Provide the [x, y] coordinate of the cell's center where the given text is located.  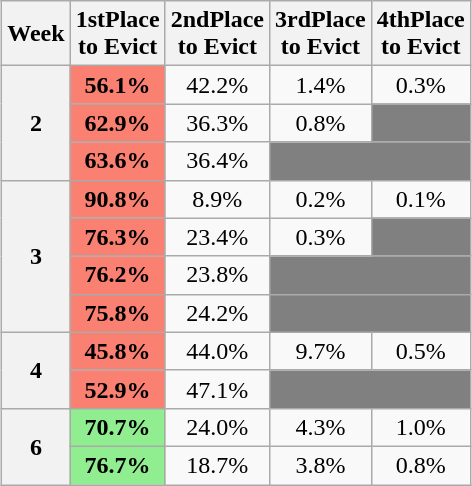
45.8% [118, 351]
75.8% [118, 313]
23.8% [217, 275]
36.4% [217, 161]
1.0% [420, 427]
1stPlaceto Evict [118, 34]
2ndPlaceto Evict [217, 34]
18.7% [217, 465]
Week [36, 34]
90.8% [118, 199]
2 [36, 123]
4.3% [321, 427]
42.2% [217, 85]
62.9% [118, 123]
9.7% [321, 351]
56.1% [118, 85]
8.9% [217, 199]
47.1% [217, 389]
3.8% [321, 465]
70.7% [118, 427]
23.4% [217, 237]
76.2% [118, 275]
4 [36, 370]
3rdPlaceto Evict [321, 34]
0.5% [420, 351]
76.3% [118, 237]
24.2% [217, 313]
36.3% [217, 123]
24.0% [217, 427]
4thPlaceto Evict [420, 34]
76.7% [118, 465]
52.9% [118, 389]
6 [36, 446]
63.6% [118, 161]
0.1% [420, 199]
0.2% [321, 199]
3 [36, 256]
1.4% [321, 85]
44.0% [217, 351]
